Find where the given text appears and provide that cell's center as (x, y) coordinate. 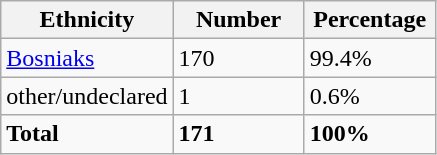
Total (87, 134)
Number (238, 20)
100% (370, 134)
171 (238, 134)
Percentage (370, 20)
1 (238, 96)
0.6% (370, 96)
Ethnicity (87, 20)
Bosniaks (87, 58)
99.4% (370, 58)
other/undeclared (87, 96)
170 (238, 58)
